Return the (x, y) coordinate for the center point of the cell that contains the specified text.  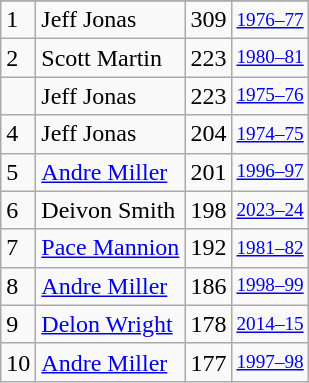
10 (18, 362)
4 (18, 134)
9 (18, 324)
1981–82 (270, 248)
201 (208, 172)
1975–76 (270, 96)
1996–97 (270, 172)
Scott Martin (110, 58)
1974–75 (270, 134)
8 (18, 286)
1 (18, 20)
Delon Wright (110, 324)
5 (18, 172)
6 (18, 210)
Pace Mannion (110, 248)
309 (208, 20)
1997–98 (270, 362)
2023–24 (270, 210)
1980–81 (270, 58)
177 (208, 362)
Deivon Smith (110, 210)
192 (208, 248)
178 (208, 324)
2014–15 (270, 324)
186 (208, 286)
1998–99 (270, 286)
7 (18, 248)
2 (18, 58)
1976–77 (270, 20)
198 (208, 210)
204 (208, 134)
